Return the (X, Y) coordinate for the center point of the cell that contains the specified text.  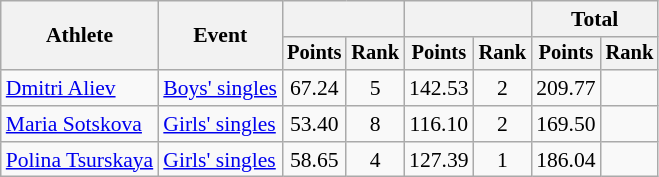
142.53 (438, 88)
Dmitri Aliev (80, 88)
Total (594, 19)
5 (375, 88)
Boys' singles (220, 88)
209.77 (566, 88)
169.50 (566, 124)
53.40 (314, 124)
Girls' singles (220, 124)
8 (375, 124)
116.10 (438, 124)
67.24 (314, 88)
Maria Sotskova (80, 124)
Event (220, 36)
Athlete (80, 36)
